Provide the (X, Y) coordinate of the cell's center where the given text is located.  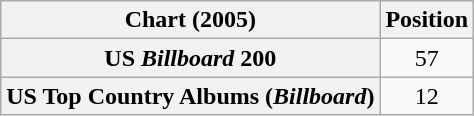
US Top Country Albums (Billboard) (190, 96)
Position (427, 20)
57 (427, 58)
12 (427, 96)
US Billboard 200 (190, 58)
Chart (2005) (190, 20)
